Return the (X, Y) coordinate for the center point of the cell that contains the specified text.  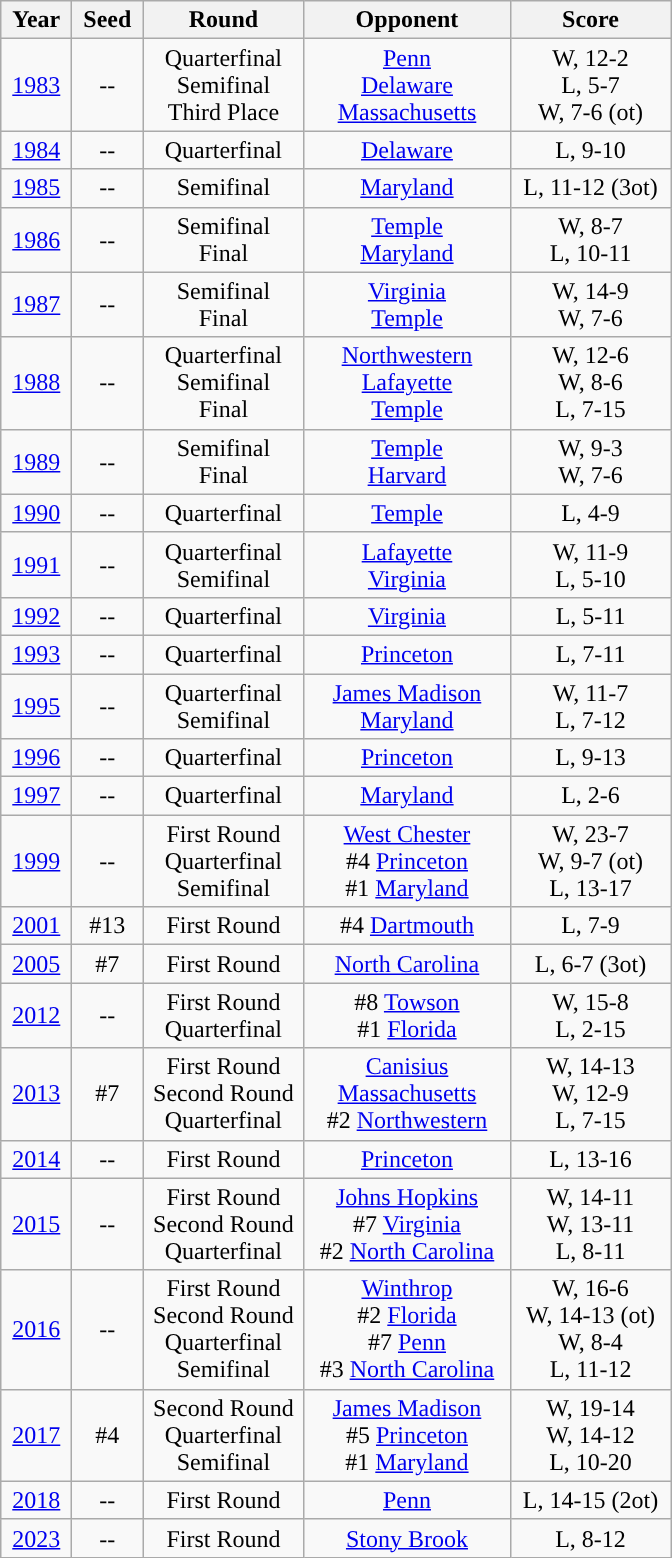
Second RoundQuarterfinalSemifinal (224, 1435)
1986 (36, 240)
North Carolina (407, 964)
1992 (36, 616)
#13 (108, 926)
L, 6-7 (3ot) (590, 964)
2023 (36, 1538)
1995 (36, 706)
W, 9-3W, 7-6 (590, 462)
2012 (36, 1016)
W, 23-7W, 9-7 (ot)L, 13-17 (590, 861)
L, 4-9 (590, 513)
1984 (36, 150)
L, 5-11 (590, 616)
W, 8-7L, 10-11 (590, 240)
Round (224, 20)
2001 (36, 926)
PennDelawareMassachusetts (407, 85)
W, 19-14W, 14-12L, 10-20 (590, 1435)
1991 (36, 564)
1985 (36, 188)
L, 8-12 (590, 1538)
1983 (36, 85)
#4 (108, 1435)
James MadisonMaryland (407, 706)
L, 13-16 (590, 1159)
TempleHarvard (407, 462)
L, 7-11 (590, 654)
CanisiusMassachusetts#2 Northwestern (407, 1094)
W, 11-7L, 7-12 (590, 706)
Virginia (407, 616)
1996 (36, 758)
2013 (36, 1094)
L, 11-12 (3ot) (590, 188)
W, 11-9L, 5-10 (590, 564)
1999 (36, 861)
Penn (407, 1500)
L, 9-10 (590, 150)
2015 (36, 1224)
Score (590, 20)
QuarterfinalSemifinalThird Place (224, 85)
Stony Brook (407, 1538)
TempleMaryland (407, 240)
1997 (36, 796)
2017 (36, 1435)
W, 14-11W, 13-11L, 8-11 (590, 1224)
Year (36, 20)
NorthwesternLafayetteTemple (407, 383)
LafayetteVirginia (407, 564)
Johns Hopkins#7 Virginia#2 North Carolina (407, 1224)
VirginiaTemple (407, 304)
W, 15-8L, 2-15 (590, 1016)
L, 2-6 (590, 796)
First RoundSecond RoundQuarterfinalSemifinal (224, 1330)
1987 (36, 304)
First RoundQuarterfinalSemifinal (224, 861)
#8 Towson#1 Florida (407, 1016)
L, 14-15 (2ot) (590, 1500)
L, 7-9 (590, 926)
W, 12-6W, 8-6L, 7-15 (590, 383)
2014 (36, 1159)
W, 12-2L, 5-7W, 7-6 (ot) (590, 85)
1988 (36, 383)
Seed (108, 20)
W, 14-13W, 12-9L, 7-15 (590, 1094)
West Chester#4 Princeton#1 Maryland (407, 861)
Opponent (407, 20)
2016 (36, 1330)
1990 (36, 513)
#4 Dartmouth (407, 926)
First RoundQuarterfinal (224, 1016)
1993 (36, 654)
1989 (36, 462)
Delaware (407, 150)
W, 16-6W, 14-13 (ot)W, 8-4L, 11-12 (590, 1330)
James Madison#5 Princeton#1 Maryland (407, 1435)
W, 14-9W, 7-6 (590, 304)
2005 (36, 964)
2018 (36, 1500)
Semifinal (224, 188)
L, 9-13 (590, 758)
QuarterfinalSemifinalFinal (224, 383)
Winthrop#2 Florida#7 Penn#3 North Carolina (407, 1330)
Temple (407, 513)
